For the text-containing cell, return its midpoint in (x, y) coordinate format. 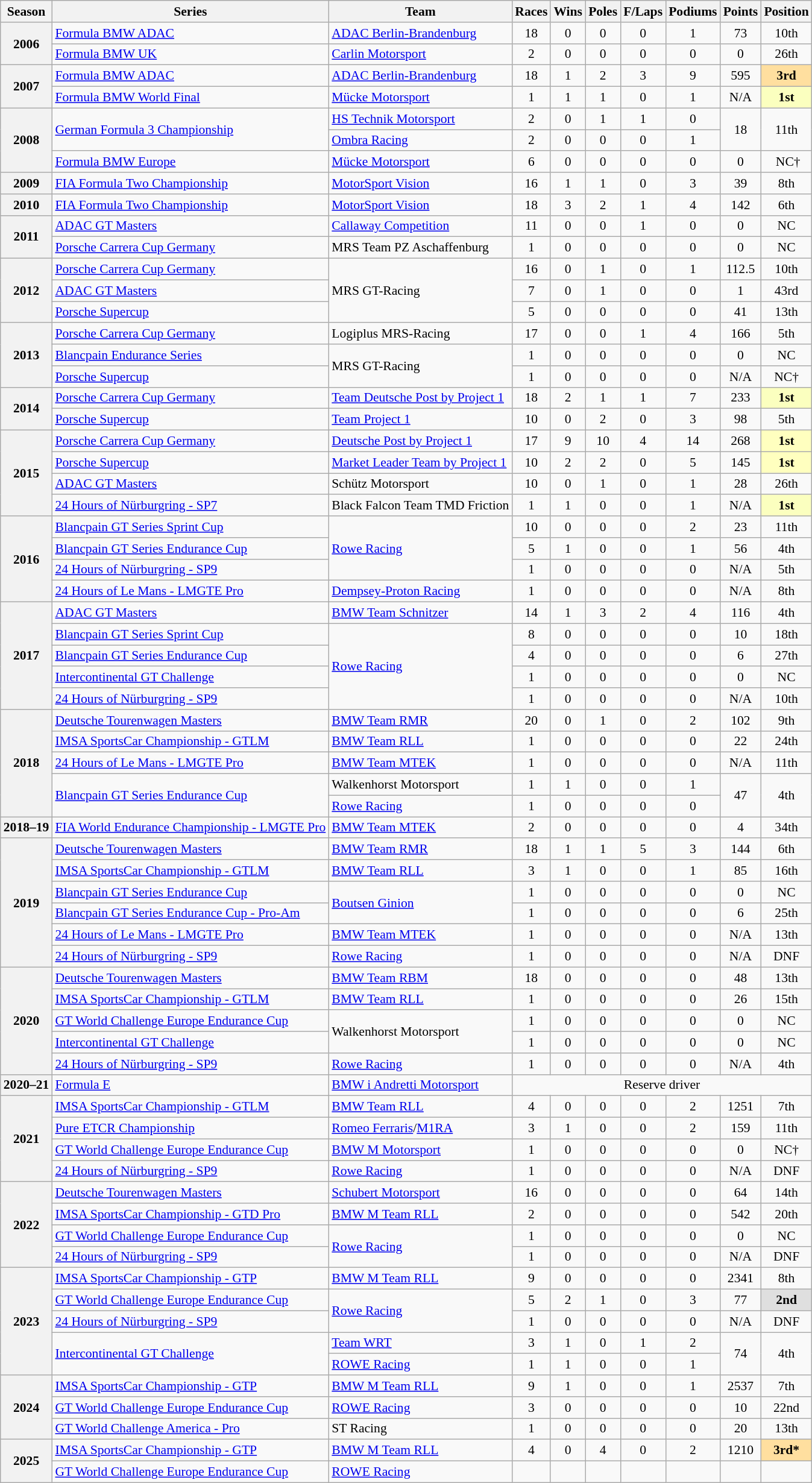
Team WRT (420, 1343)
116 (741, 613)
BMW i Andretti Motorsport (420, 1085)
14th (786, 1193)
102 (741, 720)
Deutsche Post by Project 1 (420, 441)
542 (741, 1214)
Reserve driver (662, 1085)
Points (741, 11)
Wins (568, 11)
98 (741, 420)
16th (786, 871)
3rd* (786, 1450)
64 (741, 1193)
Boutsen Ginion (420, 903)
German Formula 3 Championship (190, 129)
22nd (786, 1408)
112.5 (741, 269)
11 (531, 226)
Romeo Ferraris/M1RA (420, 1129)
2018–19 (27, 828)
24 Hours of Nürburgring - SP7 (190, 506)
HS Technik Motorsport (420, 119)
2341 (741, 1279)
142 (741, 205)
77 (741, 1300)
Team (420, 11)
2020 (27, 1021)
595 (741, 76)
56 (741, 549)
34th (786, 828)
26 (741, 1000)
2019 (27, 903)
9th (786, 720)
268 (741, 441)
Position (786, 11)
25th (786, 913)
Formula BMW Europe (190, 162)
20th (786, 1214)
Season (27, 11)
Podiums (693, 11)
Pure ETCR Championship (190, 1129)
Schubert Motorsport (420, 1193)
2018 (27, 763)
Poles (603, 11)
22 (741, 742)
2022 (27, 1225)
73 (741, 33)
159 (741, 1129)
28 (741, 484)
Black Falcon Team TMD Friction (420, 506)
2024 (27, 1407)
2009 (27, 183)
Team Project 1 (420, 420)
145 (741, 462)
47 (741, 796)
2006 (27, 43)
BMW M Motorsport (420, 1150)
15th (786, 1000)
Blancpain GT Series Endurance Cup - Pro-Am (190, 913)
2025 (27, 1461)
1251 (741, 1107)
Logiplus MRS-Racing (420, 334)
2023 (27, 1321)
Carlin Motorsport (420, 54)
23 (741, 527)
Schütz Motorsport (420, 484)
2011 (27, 236)
2016 (27, 559)
Formula BMW UK (190, 54)
F/Laps (643, 11)
166 (741, 334)
2017 (27, 656)
MRS Team PZ Aschaffenburg (420, 248)
Ombra Racing (420, 140)
2014 (27, 409)
2010 (27, 205)
Market Leader Team by Project 1 (420, 462)
2nd (786, 1300)
2537 (741, 1386)
ST Racing (420, 1429)
Callaway Competition (420, 226)
41 (741, 312)
39 (741, 183)
Blancpain Endurance Series (190, 355)
2013 (27, 356)
2007 (27, 87)
2015 (27, 473)
18th (786, 634)
48 (741, 978)
Series (190, 11)
Races (531, 11)
Dempsey-Proton Racing (420, 591)
1210 (741, 1450)
BMW Team Schnitzer (420, 613)
3rd (786, 76)
Formula BMW World Final (190, 98)
2021 (27, 1139)
2020–21 (27, 1085)
144 (741, 849)
233 (741, 398)
IMSA SportsCar Championship - GTD Pro (190, 1214)
27th (786, 656)
Team Deutsche Post by Project 1 (420, 398)
Formula E (190, 1085)
2008 (27, 140)
2012 (27, 291)
GT World Challenge America - Pro (190, 1429)
85 (741, 871)
74 (741, 1354)
BMW Team RBM (420, 978)
43rd (786, 291)
FIA World Endurance Championship - LMGTE Pro (190, 828)
8 (531, 634)
24th (786, 742)
